Provide the (x, y) coordinate of the cell's center where the given text is located.  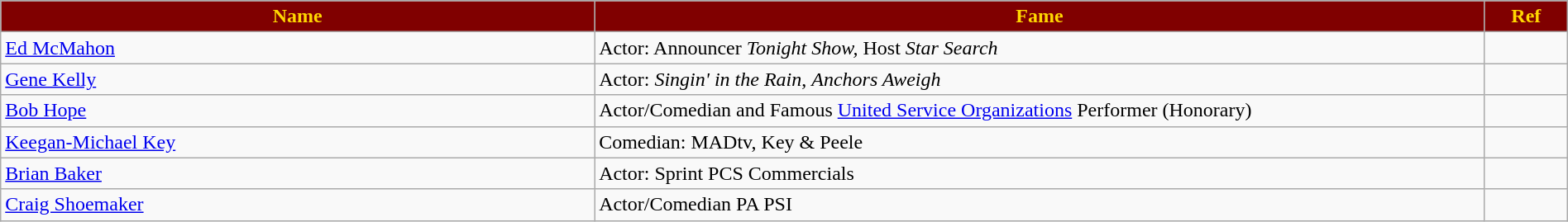
Keegan-Michael Key (298, 142)
Actor/Comedian PA PSI (1040, 205)
Actor: Announcer Tonight Show, Host Star Search (1040, 48)
Actor/Comedian and Famous United Service Organizations Performer (Honorary) (1040, 111)
Actor: Singin' in the Rain, Anchors Aweigh (1040, 79)
Fame (1040, 17)
Brian Baker (298, 173)
Craig Shoemaker (298, 205)
Name (298, 17)
Ref (1526, 17)
Ed McMahon (298, 48)
Comedian: MADtv, Key & Peele (1040, 142)
Actor: Sprint PCS Commercials (1040, 173)
Bob Hope (298, 111)
Gene Kelly (298, 79)
